Identify which cell holds the provided text, then report its [x, y] central coordinate. 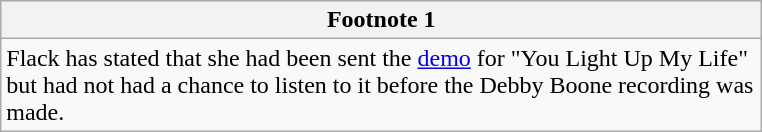
Footnote 1 [382, 20]
